Scan for the cell matching the given text and deliver its [X, Y] coordinate at center. 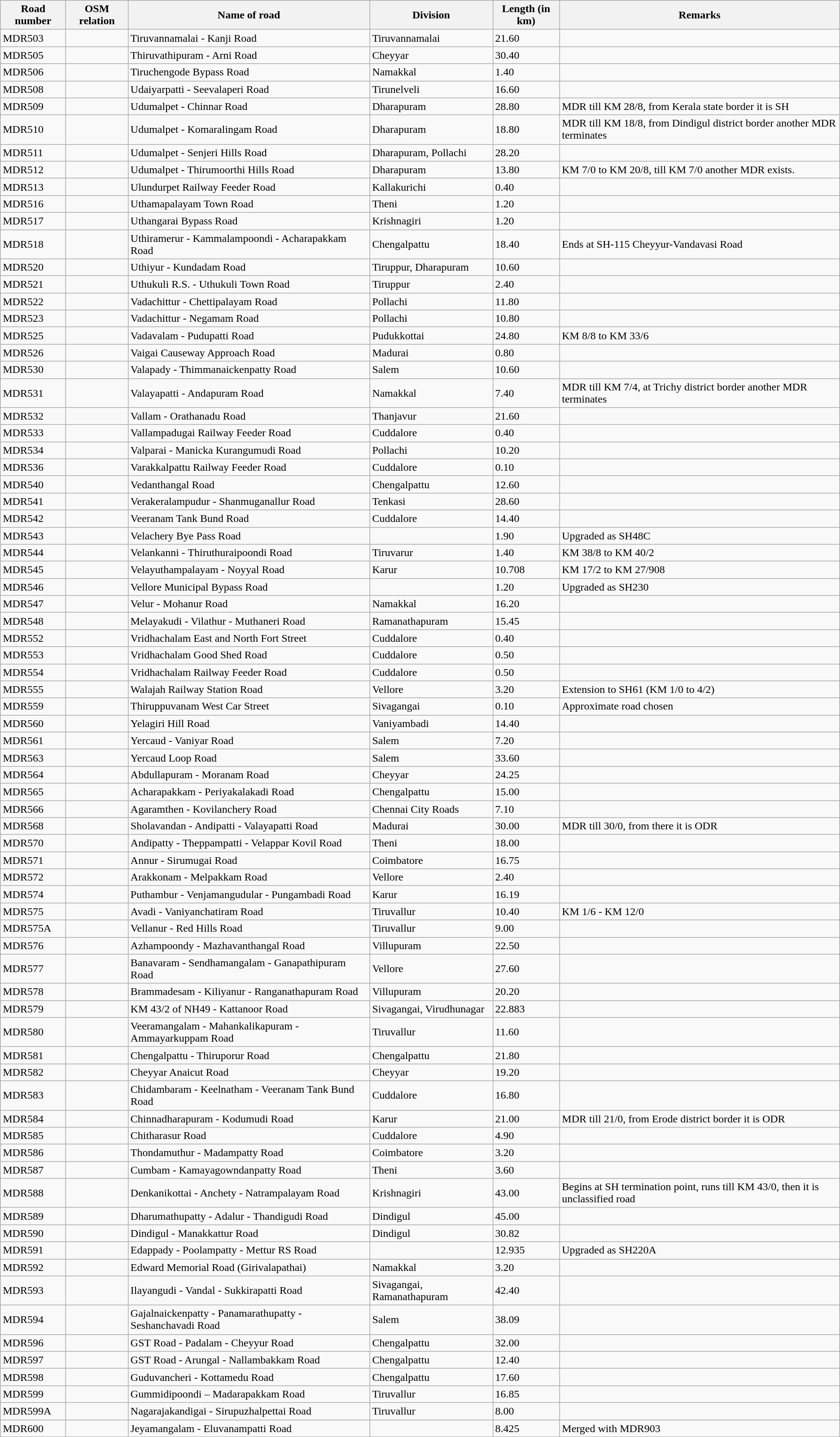
OSM relation [97, 15]
Yercaud - Vaniyar Road [249, 740]
Verakeralampudur - Shanmuganallur Road [249, 501]
MDR599A [33, 1411]
MDR566 [33, 809]
MDR517 [33, 221]
MDR554 [33, 672]
16.19 [526, 894]
Velankanni - Thiruthuraipoondi Road [249, 553]
Chennai City Roads [431, 809]
43.00 [526, 1193]
10.20 [526, 450]
MDR572 [33, 877]
MDR568 [33, 826]
MDR544 [33, 553]
Thiruppuvanam West Car Street [249, 706]
24.80 [526, 336]
Upgraded as SH220A [700, 1250]
MDR552 [33, 638]
4.90 [526, 1136]
21.80 [526, 1055]
Vallampadugai Railway Feeder Road [249, 433]
MDR599 [33, 1394]
Merged with MDR903 [700, 1428]
MDR536 [33, 467]
MDR582 [33, 1072]
Edward Memorial Road (Girivalapathai) [249, 1267]
Velayuthampalayam - Noyyal Road [249, 570]
Kallakurichi [431, 187]
Melayakudi - Vilathur - Muthaneri Road [249, 621]
17.60 [526, 1377]
MDR581 [33, 1055]
Vaigai Causeway Approach Road [249, 353]
Veeranam Tank Bund Road [249, 518]
1.90 [526, 535]
MDR545 [33, 570]
MDR585 [33, 1136]
11.80 [526, 302]
MDR593 [33, 1291]
MDR till 30/0, from there it is ODR [700, 826]
Length (in km) [526, 15]
Udumalpet - Komaralingam Road [249, 129]
33.60 [526, 758]
Sivagangai, Ramanathapuram [431, 1291]
18.00 [526, 843]
19.20 [526, 1072]
MDR591 [33, 1250]
12.935 [526, 1250]
GST Road - Padalam - Cheyyur Road [249, 1343]
Chinnadharapuram - Kodumudi Road [249, 1119]
MDR516 [33, 204]
Tiruvannamalai [431, 38]
MDR574 [33, 894]
MDR588 [33, 1193]
MDR597 [33, 1360]
27.60 [526, 968]
MDR583 [33, 1095]
Vallam - Orathanadu Road [249, 416]
Vridhachalam East and North Fort Street [249, 638]
MDR522 [33, 302]
MDR590 [33, 1233]
MDR586 [33, 1153]
Uthiramerur - Kammalampoondi - Acharapakkam Road [249, 244]
Division [431, 15]
21.00 [526, 1119]
MDR600 [33, 1428]
MDR575A [33, 929]
MDR520 [33, 267]
Road number [33, 15]
MDR570 [33, 843]
MDR521 [33, 285]
Udumalpet - Senjeri Hills Road [249, 153]
24.25 [526, 775]
12.40 [526, 1360]
32.00 [526, 1343]
MDR587 [33, 1170]
15.00 [526, 792]
MDR598 [33, 1377]
Avadi - Vaniyanchatiram Road [249, 911]
MDR till KM 7/4, at Trichy district border another MDR terminates [700, 393]
Uthamapalayam Town Road [249, 204]
Valparai - Manicka Kurangumudi Road [249, 450]
16.75 [526, 860]
Gajalnaickenpatty - Panamarathupatty - Seshanchavadi Road [249, 1319]
MDR till 21/0, from Erode district border it is ODR [700, 1119]
Name of road [249, 15]
Extension to SH61 (KM 1/0 to 4/2) [700, 689]
Chitharasur Road [249, 1136]
Vridhachalam Good Shed Road [249, 655]
MDR533 [33, 433]
3.60 [526, 1170]
Vadachittur - Chettipalayam Road [249, 302]
Dindigul - Manakkattur Road [249, 1233]
28.80 [526, 106]
16.60 [526, 89]
10.80 [526, 319]
42.40 [526, 1291]
30.82 [526, 1233]
MDR513 [33, 187]
MDR563 [33, 758]
MDR till KM 28/8, from Kerala state border it is SH [700, 106]
Abdullapuram - Moranam Road [249, 775]
Chidambaram - Keelnatham - Veeranam Tank Bund Road [249, 1095]
KM 7/0 to KM 20/8, till KM 7/0 another MDR exists. [700, 170]
11.60 [526, 1032]
Remarks [700, 15]
MDR540 [33, 484]
18.80 [526, 129]
MDR580 [33, 1032]
12.60 [526, 484]
MDR till KM 18/8, from Dindigul district border another MDR terminates [700, 129]
Vellore Municipal Bypass Road [249, 587]
MDR555 [33, 689]
0.80 [526, 353]
30.00 [526, 826]
Chengalpattu - Thiruporur Road [249, 1055]
Vadachittur - Negamam Road [249, 319]
Vellanur - Red Hills Road [249, 929]
MDR548 [33, 621]
Tirunelveli [431, 89]
MDR584 [33, 1119]
MDR589 [33, 1216]
Sivagangai [431, 706]
Upgraded as SH230 [700, 587]
MDR530 [33, 370]
Velachery Bye Pass Road [249, 535]
Tiruvarur [431, 553]
MDR508 [33, 89]
Arakkonam - Melpakkam Road [249, 877]
MDR512 [33, 170]
10.708 [526, 570]
Uthangarai Bypass Road [249, 221]
Yercaud Loop Road [249, 758]
MDR503 [33, 38]
8.00 [526, 1411]
MDR578 [33, 992]
Thiruvathipuram - Arni Road [249, 55]
GST Road - Arungal - Nallambakkam Road [249, 1360]
MDR560 [33, 723]
15.45 [526, 621]
22.883 [526, 1009]
20.20 [526, 992]
Valayapatti - Andapuram Road [249, 393]
Nagarajakandigai - Sirupuzhalpettai Road [249, 1411]
Tiruppur, Dharapuram [431, 267]
Udumalpet - Chinnar Road [249, 106]
Denkanikottai - Anchety - Natrampalayam Road [249, 1193]
28.60 [526, 501]
Varakkalpattu Railway Feeder Road [249, 467]
Pudukkottai [431, 336]
MDR511 [33, 153]
Tiruvannamalai - Kanji Road [249, 38]
Cheyyar Anaicut Road [249, 1072]
Uthukuli R.S. - Uthukuli Town Road [249, 285]
Tenkasi [431, 501]
MDR564 [33, 775]
MDR592 [33, 1267]
MDR543 [33, 535]
7.10 [526, 809]
MDR546 [33, 587]
Thondamuthur - Madampatty Road [249, 1153]
Ulundurpet Railway Feeder Road [249, 187]
KM 17/2 to KM 27/908 [700, 570]
MDR505 [33, 55]
Udaiyarpatti - Seevalaperi Road [249, 89]
18.40 [526, 244]
MDR542 [33, 518]
KM 8/8 to KM 33/6 [700, 336]
MDR534 [33, 450]
Azhampoondy - Mazhavanthangal Road [249, 946]
KM 38/8 to KM 40/2 [700, 553]
Velur - Mohanur Road [249, 604]
Cumbam - Kamayagowndanpatty Road [249, 1170]
MDR506 [33, 72]
7.20 [526, 740]
Guduvancheri - Kottamedu Road [249, 1377]
Valapady - Thimmanaickenpatty Road [249, 370]
Dharumathupatty - Adalur - Thandigudi Road [249, 1216]
MDR575 [33, 911]
Jeyamangalam - Eluvanampatti Road [249, 1428]
Agaramthen - Kovilanchery Road [249, 809]
MDR565 [33, 792]
Vaniyambadi [431, 723]
MDR594 [33, 1319]
KM 43/2 of NH49 - Kattanoor Road [249, 1009]
38.09 [526, 1319]
KM 1/6 - KM 12/0 [700, 911]
MDR531 [33, 393]
MDR509 [33, 106]
MDR523 [33, 319]
16.20 [526, 604]
45.00 [526, 1216]
Sivagangai, Virudhunagar [431, 1009]
Vadavalam - Pudupatti Road [249, 336]
MDR576 [33, 946]
Andipatty - Theppampatti - Velappar Kovil Road [249, 843]
MDR532 [33, 416]
MDR596 [33, 1343]
Edappady - Poolampatty - Mettur RS Road [249, 1250]
Ends at SH-115 Cheyyur-Vandavasi Road [700, 244]
Walajah Railway Station Road [249, 689]
10.40 [526, 911]
Brammadesam - Kiliyanur - Ranganathapuram Road [249, 992]
Gummidipoondi – Madarapakkam Road [249, 1394]
Yelagiri Hill Road [249, 723]
Uthiyur - Kundadam Road [249, 267]
MDR561 [33, 740]
Thanjavur [431, 416]
Vedanthangal Road [249, 484]
Ramanathapuram [431, 621]
MDR525 [33, 336]
Udumalpet - Thirumoorthi Hills Road [249, 170]
Acharapakkam - Periyakalakadi Road [249, 792]
7.40 [526, 393]
Vridhachalam Railway Feeder Road [249, 672]
MDR541 [33, 501]
Annur - Sirumugai Road [249, 860]
Tiruchengode Bypass Road [249, 72]
MDR518 [33, 244]
22.50 [526, 946]
MDR579 [33, 1009]
Veeramangalam - Mahankalikapuram - Ammayarkuppam Road [249, 1032]
16.85 [526, 1394]
Banavaram - Sendhamangalam - Ganapathipuram Road [249, 968]
16.80 [526, 1095]
Puthambur - Venjamangudular - Pungambadi Road [249, 894]
8.425 [526, 1428]
MDR553 [33, 655]
13.80 [526, 170]
MDR571 [33, 860]
Ilayangudi - Vandal - Sukkirapatti Road [249, 1291]
28.20 [526, 153]
Tiruppur [431, 285]
Dharapuram, Pollachi [431, 153]
Upgraded as SH48C [700, 535]
MDR577 [33, 968]
Approximate road chosen [700, 706]
Sholavandan - Andipatti - Valayapatti Road [249, 826]
30.40 [526, 55]
Begins at SH termination point, runs till KM 43/0, then it is unclassified road [700, 1193]
MDR510 [33, 129]
9.00 [526, 929]
MDR547 [33, 604]
MDR526 [33, 353]
MDR559 [33, 706]
